From the cell containing the given text, extract its center point as [x, y] coordinate. 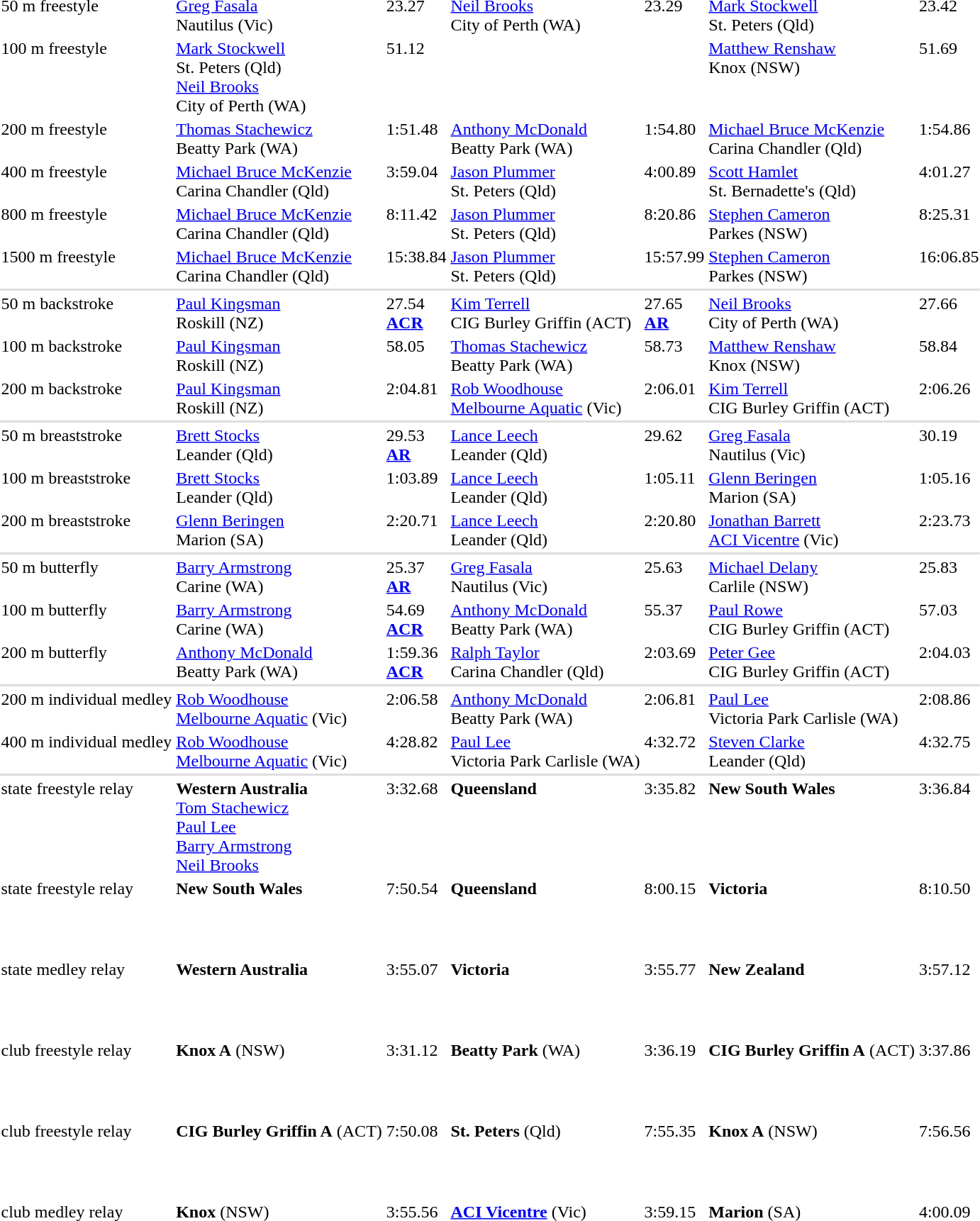
50 m backstroke [87, 313]
Steven ClarkeLeander (Qld) [812, 752]
Neil BrooksCity of Perth (WA) [812, 313]
8:00.15 [674, 918]
54.69ACR [416, 620]
3:57.12 [949, 998]
400 m freestyle [87, 182]
3:59.04 [416, 182]
58.84 [949, 356]
Beatty Park (WA) [545, 1079]
2:06.26 [949, 398]
800 m freestyle [87, 224]
4:00.89 [674, 182]
Mark StockwellSt. Peters (Qld)Neil BrooksCity of Perth (WA) [279, 77]
25.63 [674, 577]
3:31.12 [416, 1079]
4:32.75 [949, 752]
200 m individual medley [87, 709]
25.83 [949, 577]
1:05.11 [674, 488]
3:32.68 [416, 827]
3:55.07 [416, 998]
Scott HamletSt. Bernadette's (Qld) [812, 182]
200 m freestyle [87, 139]
100 m freestyle [87, 77]
16:06.85 [949, 267]
8:10.50 [949, 918]
15:38.84 [416, 267]
51.12 [416, 77]
3:37.86 [949, 1079]
3:55.77 [674, 998]
58.73 [674, 356]
3:36.84 [949, 827]
100 m backstroke [87, 356]
29.62 [674, 445]
2:23.73 [949, 530]
Ralph TaylorCarina Chandler (Qld) [545, 662]
4:01.27 [949, 182]
1:03.89 [416, 488]
50 m butterfly [87, 577]
2:04.03 [949, 662]
27.54ACR [416, 313]
2:08.86 [949, 709]
Michael DelanyCarlile (NSW) [812, 577]
2:20.80 [674, 530]
27.65AR [674, 313]
7:50.08 [416, 1160]
4:28.82 [416, 752]
3:35.82 [674, 827]
2:04.81 [416, 398]
New Zealand [812, 998]
58.05 [416, 356]
1:54.86 [949, 139]
2:20.71 [416, 530]
100 m butterfly [87, 620]
51.69 [949, 77]
2:06.58 [416, 709]
Peter GeeCIG Burley Griffin (ACT) [812, 662]
8:25.31 [949, 224]
29.53AR [416, 445]
8:11.42 [416, 224]
7:56.56 [949, 1160]
Jonathan BarrettACI Vicentre (Vic) [812, 530]
30.19 [949, 445]
1:51.48 [416, 139]
1500 m freestyle [87, 267]
50 m breaststroke [87, 445]
200 m breaststroke [87, 530]
state medley relay [87, 998]
7:50.54 [416, 918]
Paul RoweCIG Burley Griffin (ACT) [812, 620]
Western Australia [279, 998]
2:06.81 [674, 709]
1:05.16 [949, 488]
Western AustraliaTom StachewiczPaul LeeBarry ArmstrongNeil Brooks [279, 827]
St. Peters (Qld) [545, 1160]
15:57.99 [674, 267]
25.37AR [416, 577]
200 m backstroke [87, 398]
2:03.69 [674, 662]
57.03 [949, 620]
400 m individual medley [87, 752]
3:36.19 [674, 1079]
8:20.86 [674, 224]
55.37 [674, 620]
7:55.35 [674, 1160]
100 m breaststroke [87, 488]
200 m butterfly [87, 662]
4:32.72 [674, 752]
1:59.36ACR [416, 662]
27.66 [949, 313]
1:54.80 [674, 139]
2:06.01 [674, 398]
